Capture the cell that displays the provided text and extract its (x, y) central coordinate. 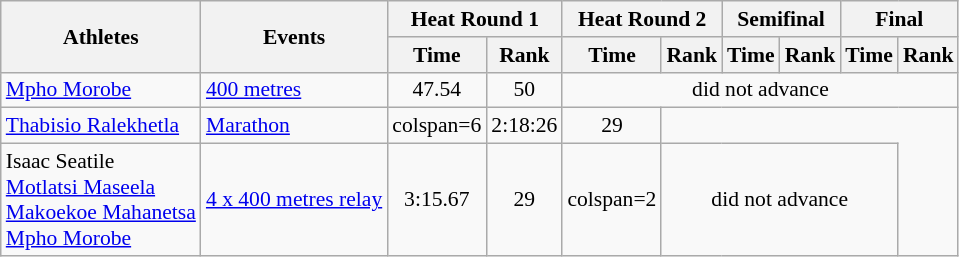
Marathon (294, 126)
4 x 400 metres relay (294, 200)
50 (524, 90)
Final (899, 19)
Heat Round 2 (642, 19)
Events (294, 36)
Heat Round 1 (474, 19)
3:15.67 (436, 200)
Athletes (101, 36)
Mpho Morobe (101, 90)
2:18:26 (524, 126)
Isaac SeatileMotlatsi MaseelaMakoekoe MahanetsaMpho Morobe (101, 200)
colspan=2 (612, 200)
Semifinal (781, 19)
Thabisio Ralekhetla (101, 126)
colspan=6 (436, 126)
47.54 (436, 90)
400 metres (294, 90)
